Provide the (X, Y) coordinate of the cell's center where the given text is located.  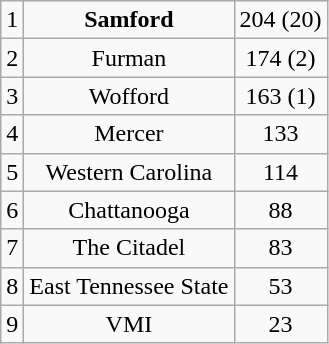
East Tennessee State (129, 286)
The Citadel (129, 248)
VMI (129, 324)
83 (280, 248)
1 (12, 20)
174 (2) (280, 58)
Samford (129, 20)
3 (12, 96)
8 (12, 286)
Mercer (129, 134)
5 (12, 172)
204 (20) (280, 20)
9 (12, 324)
133 (280, 134)
Chattanooga (129, 210)
114 (280, 172)
6 (12, 210)
7 (12, 248)
Furman (129, 58)
163 (1) (280, 96)
4 (12, 134)
23 (280, 324)
2 (12, 58)
88 (280, 210)
Wofford (129, 96)
53 (280, 286)
Western Carolina (129, 172)
